Pinpoint the cell where the given text exists, returning its (X, Y) midpoint coordinate. 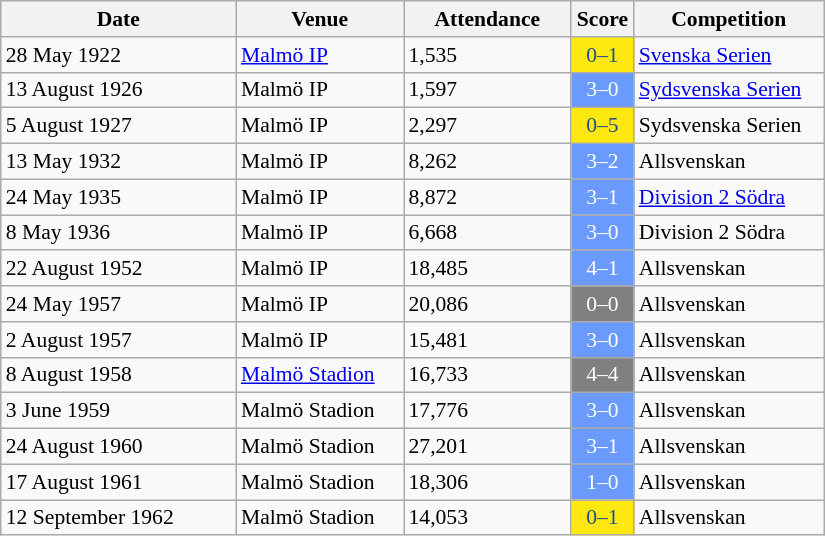
4–1 (602, 269)
28 May 1922 (118, 55)
15,481 (488, 340)
0–0 (602, 304)
8 August 1958 (118, 375)
Svenska Serien (729, 55)
20,086 (488, 304)
Date (118, 19)
5 August 1927 (118, 126)
Score (602, 19)
16,733 (488, 375)
24 August 1960 (118, 447)
24 May 1957 (118, 304)
8,262 (488, 162)
13 May 1932 (118, 162)
17 August 1961 (118, 482)
27,201 (488, 447)
3–2 (602, 162)
1,535 (488, 55)
8 May 1936 (118, 233)
18,485 (488, 269)
Competition (729, 19)
13 August 1926 (118, 90)
12 September 1962 (118, 518)
1–0 (602, 482)
Venue (320, 19)
2,297 (488, 126)
0–5 (602, 126)
2 August 1957 (118, 340)
18,306 (488, 482)
17,776 (488, 411)
1,597 (488, 90)
3 June 1959 (118, 411)
22 August 1952 (118, 269)
4–4 (602, 375)
14,053 (488, 518)
8,872 (488, 197)
24 May 1935 (118, 197)
6,668 (488, 233)
Attendance (488, 19)
